Pinpoint the cell where the given text exists, returning its [x, y] midpoint coordinate. 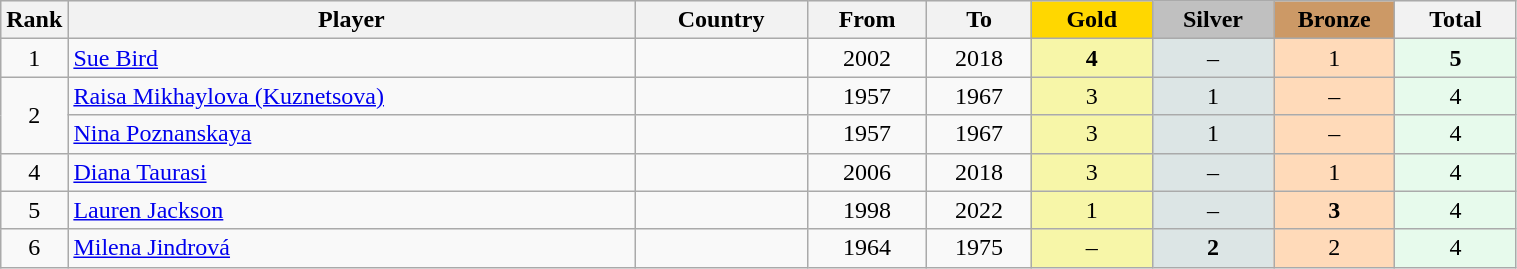
Milena Jindrová [352, 248]
Diana Taurasi [352, 172]
Sue Bird [352, 58]
2002 [867, 58]
Bronze [1334, 20]
1964 [867, 248]
2006 [867, 172]
Country [721, 20]
From [867, 20]
1998 [867, 210]
Raisa Mikhaylova (Kuznetsova) [352, 96]
Rank [34, 20]
2022 [979, 210]
Nina Poznanskaya [352, 134]
1975 [979, 248]
Total [1456, 20]
To [979, 20]
6 [34, 248]
Gold [1092, 20]
Lauren Jackson [352, 210]
Silver [1212, 20]
Player [352, 20]
